Provide the (X, Y) coordinate of the cell's center where the given text is located.  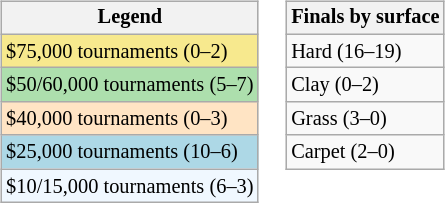
Hard (16–19) (365, 51)
Finals by surface (365, 18)
$25,000 tournaments (10–6) (130, 152)
Carpet (2–0) (365, 152)
$40,000 tournaments (0–3) (130, 119)
$50/60,000 tournaments (5–7) (130, 85)
Legend (130, 18)
$75,000 tournaments (0–2) (130, 51)
Clay (0–2) (365, 85)
$10/15,000 tournaments (6–3) (130, 186)
Grass (3–0) (365, 119)
